Detect which cell encompasses the target text, then output its (X, Y) center coordinate. 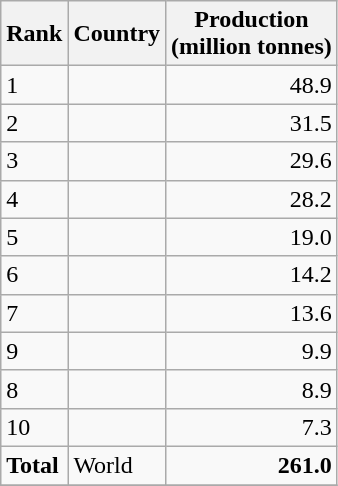
19.0 (252, 237)
31.5 (252, 123)
29.6 (252, 161)
28.2 (252, 199)
8.9 (252, 389)
World (117, 465)
5 (34, 237)
Production(million tonnes) (252, 34)
10 (34, 427)
261.0 (252, 465)
9.9 (252, 351)
8 (34, 389)
9 (34, 351)
7 (34, 313)
Total (34, 465)
13.6 (252, 313)
48.9 (252, 85)
7.3 (252, 427)
6 (34, 275)
1 (34, 85)
4 (34, 199)
3 (34, 161)
Country (117, 34)
2 (34, 123)
Rank (34, 34)
14.2 (252, 275)
